Return the (X, Y) coordinate for the center point of the cell that contains the specified text.  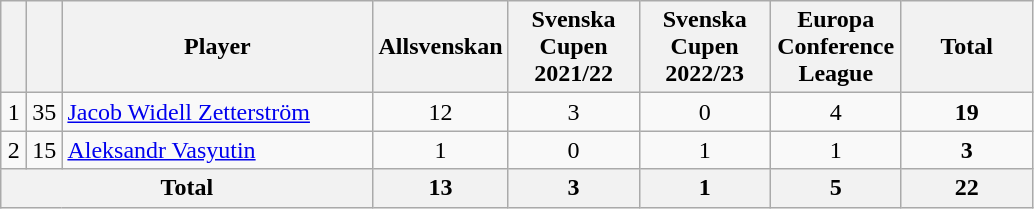
Svenska Cupen 2022/23 (704, 47)
Aleksandr Vasyutin (218, 150)
35 (44, 112)
15 (44, 150)
Allsvenskan (440, 47)
4 (836, 112)
Player (218, 47)
Europa Conference League (836, 47)
Svenska Cupen 2021/22 (574, 47)
12 (440, 112)
19 (966, 112)
22 (966, 188)
13 (440, 188)
2 (14, 150)
5 (836, 188)
Jacob Widell Zetterström (218, 112)
